Extract the [X, Y] coordinate from the center of the cell holding the provided text.  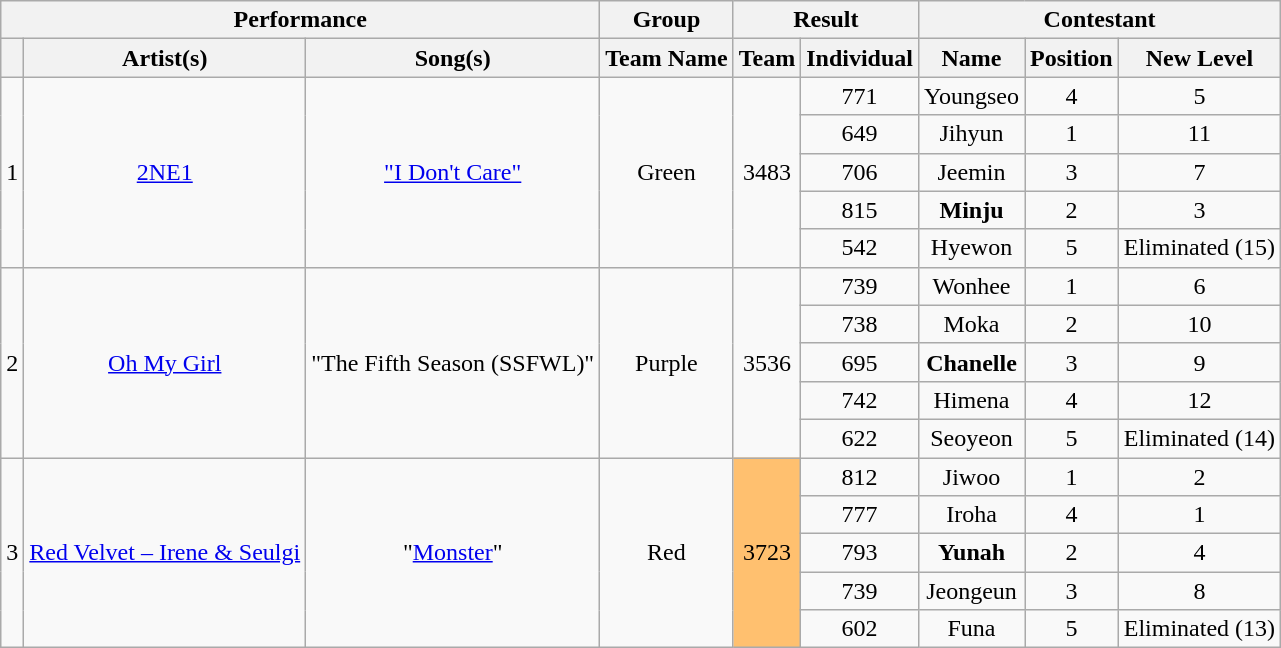
11 [1199, 134]
"The Fifth Season (SSFWL)" [453, 362]
Team [767, 58]
602 [860, 629]
Seoyeon [972, 438]
3483 [767, 172]
7 [1199, 172]
Group [667, 20]
Result [826, 20]
Name [972, 58]
10 [1199, 324]
Song(s) [453, 58]
Eliminated (14) [1199, 438]
Jiwoo [972, 477]
New Level [1199, 58]
771 [860, 96]
Performance [300, 20]
695 [860, 362]
Purple [667, 362]
Yunah [972, 553]
3536 [767, 362]
Eliminated (13) [1199, 629]
3723 [767, 553]
"I Don't Care" [453, 172]
Youngseo [972, 96]
2NE1 [165, 172]
9 [1199, 362]
649 [860, 134]
742 [860, 400]
777 [860, 515]
Hyewon [972, 248]
Moka [972, 324]
815 [860, 210]
Eliminated (15) [1199, 248]
Oh My Girl [165, 362]
Red Velvet – Irene & Seulgi [165, 553]
Team Name [667, 58]
Red [667, 553]
793 [860, 553]
"Monster" [453, 553]
12 [1199, 400]
Individual [860, 58]
738 [860, 324]
Jeongeun [972, 591]
Chanelle [972, 362]
622 [860, 438]
Artist(s) [165, 58]
8 [1199, 591]
542 [860, 248]
Funa [972, 629]
Iroha [972, 515]
Minju [972, 210]
6 [1199, 286]
706 [860, 172]
Green [667, 172]
Position [1071, 58]
Contestant [1100, 20]
812 [860, 477]
Himena [972, 400]
Jihyun [972, 134]
Jeemin [972, 172]
Wonhee [972, 286]
